Scan for the cell matching the given text and deliver its (x, y) coordinate at center. 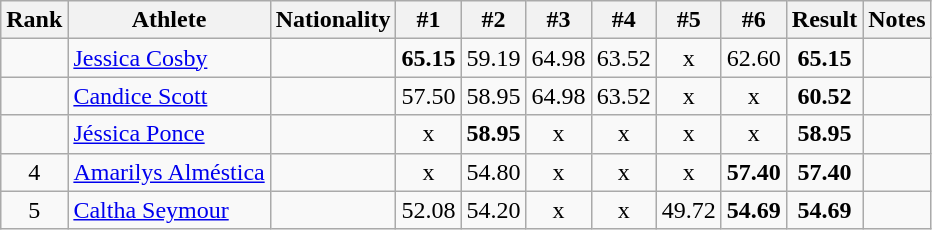
#3 (558, 20)
54.80 (494, 172)
Notes (897, 20)
54.20 (494, 210)
49.72 (688, 210)
Amarilys Alméstica (169, 172)
Jessica Cosby (169, 58)
#2 (494, 20)
#1 (428, 20)
#6 (754, 20)
Result (824, 20)
5 (34, 210)
52.08 (428, 210)
4 (34, 172)
Caltha Seymour (169, 210)
Jéssica Ponce (169, 134)
#5 (688, 20)
Rank (34, 20)
59.19 (494, 58)
Candice Scott (169, 96)
60.52 (824, 96)
Athlete (169, 20)
57.50 (428, 96)
#4 (624, 20)
62.60 (754, 58)
Nationality (333, 20)
